Search for the cell housing the specified text and yield its [x, y] center coordinate. 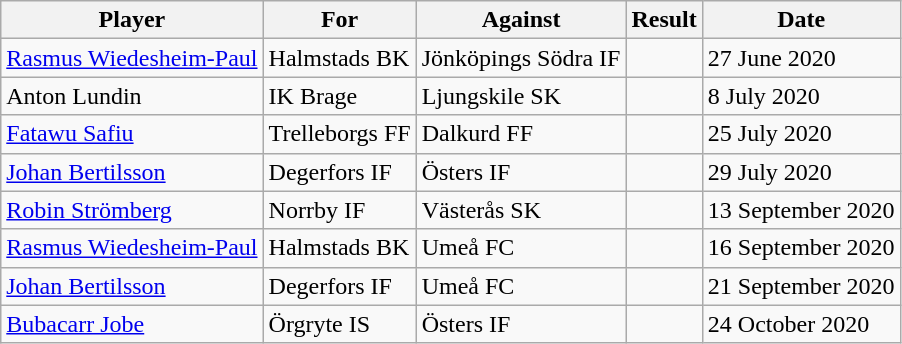
24 October 2020 [801, 324]
29 July 2020 [801, 172]
16 September 2020 [801, 248]
Player [132, 20]
Fatawu Safiu [132, 134]
Against [521, 20]
Robin Strömberg [132, 210]
IK Brage [340, 96]
Bubacarr Jobe [132, 324]
8 July 2020 [801, 96]
Anton Lundin [132, 96]
21 September 2020 [801, 286]
Ljungskile SK [521, 96]
Dalkurd FF [521, 134]
Trelleborgs FF [340, 134]
27 June 2020 [801, 58]
Örgryte IS [340, 324]
13 September 2020 [801, 210]
For [340, 20]
Date [801, 20]
Result [664, 20]
Norrby IF [340, 210]
Jönköpings Södra IF [521, 58]
25 July 2020 [801, 134]
Västerås SK [521, 210]
